Extract the [X, Y] coordinate from the center of the cell holding the provided text.  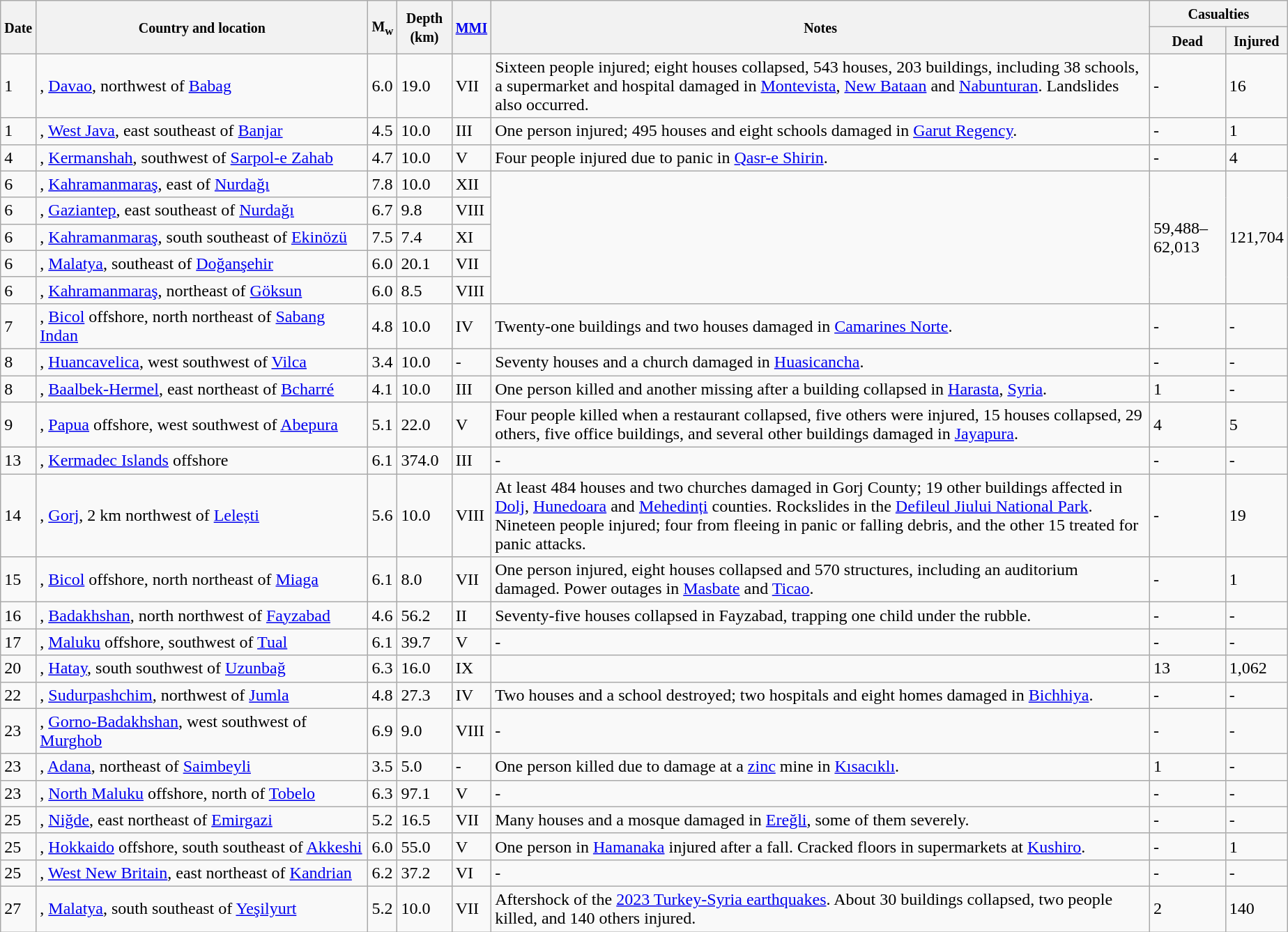
140 [1256, 909]
XII [471, 184]
Date [18, 27]
One person killed and another missing after a building collapsed in Harasta, Syria. [821, 388]
Notes [821, 27]
4.1 [383, 388]
Country and location [202, 27]
, Kermadec Islands offshore [202, 461]
15 [18, 580]
, Kermanshah, southwest of Sarpol-e Zahab [202, 158]
IX [471, 669]
9.0 [424, 731]
4.6 [383, 616]
One person in Hamanaka injured after a fall. Cracked floors in supermarkets at Kushiro. [821, 846]
22.0 [424, 425]
II [471, 616]
3.5 [383, 767]
Many houses and a mosque damaged in Ereğli, some of them severely. [821, 820]
Dead [1188, 40]
59,488–62,013 [1188, 237]
Two houses and a school destroyed; two hospitals and eight homes damaged in Bichhiya. [821, 695]
Aftershock of the 2023 Turkey-Syria earthquakes. About 30 buildings collapsed, two people killed, and 140 others injured. [821, 909]
6.2 [383, 873]
, Davao, northwest of Babag [202, 86]
, Hokkaido offshore, south southeast of Akkeshi [202, 846]
Depth (km) [424, 27]
XI [471, 237]
17 [18, 642]
, Baalbek-Hermel, east northeast of Bcharré [202, 388]
Casualties [1218, 14]
7.8 [383, 184]
121,704 [1256, 237]
5.1 [383, 425]
19 [1256, 516]
7.5 [383, 237]
MMI [471, 27]
8.0 [424, 580]
Seventy houses and a church damaged in Huasicancha. [821, 362]
39.7 [424, 642]
, West Java, east southeast of Banjar [202, 131]
37.2 [424, 873]
, Malatya, southeast of Doğanşehir [202, 263]
, North Maluku offshore, north of Tobelo [202, 793]
, Kahramanmaraş, northeast of Göksun [202, 290]
8.5 [424, 290]
, Niğde, east northeast of Emirgazi [202, 820]
14 [18, 516]
27.3 [424, 695]
5 [1256, 425]
, West New Britain, east northeast of Kandrian [202, 873]
Twenty-one buildings and two houses damaged in Camarines Norte. [821, 326]
6.7 [383, 211]
, Badakhshan, north northwest of Fayzabad [202, 616]
VI [471, 873]
9.8 [424, 211]
20.1 [424, 263]
Mw [383, 27]
374.0 [424, 461]
16.0 [424, 669]
Seventy-five houses collapsed in Fayzabad, trapping one child under the rubble. [821, 616]
, Sudurpashchim, northwest of Jumla [202, 695]
One person injured, eight houses collapsed and 570 structures, including an auditorium damaged. Power outages in Masbate and Ticao. [821, 580]
6.9 [383, 731]
5.0 [424, 767]
9 [18, 425]
16.5 [424, 820]
, Gaziantep, east southeast of Nurdağı [202, 211]
22 [18, 695]
, Gorj, 2 km northwest of Lelești [202, 516]
Injured [1256, 40]
5.6 [383, 516]
, Hatay, south southwest of Uzunbağ [202, 669]
20 [18, 669]
2 [1188, 909]
55.0 [424, 846]
Four people injured due to panic in Qasr-e Shirin. [821, 158]
97.1 [424, 793]
, Malatya, south southeast of Yeşilyurt [202, 909]
27 [18, 909]
, Papua offshore, west southwest of Abepura [202, 425]
19.0 [424, 86]
, Adana, northeast of Saimbeyli [202, 767]
4.5 [383, 131]
56.2 [424, 616]
, Maluku offshore, southwest of Tual [202, 642]
, Huancavelica, west southwest of Vilca [202, 362]
One person killed due to damage at a zinc mine in Kısacıklı. [821, 767]
7 [18, 326]
, Kahramanmaraş, south southeast of Ekinözü [202, 237]
1,062 [1256, 669]
7.4 [424, 237]
, Bicol offshore, north northeast of Miaga [202, 580]
, Bicol offshore, north northeast of Sabang Indan [202, 326]
4.7 [383, 158]
One person injured; 495 houses and eight schools damaged in Garut Regency. [821, 131]
, Kahramanmaraş, east of Nurdağı [202, 184]
, Gorno-Badakhshan, west southwest of Murghob [202, 731]
3.4 [383, 362]
